Output the (x, y) coordinate of the center of the cell containing the given text.  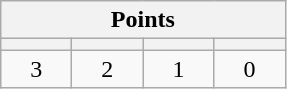
1 (178, 69)
0 (250, 69)
2 (108, 69)
3 (36, 69)
Points (143, 20)
